Capture the cell that displays the provided text and extract its (X, Y) central coordinate. 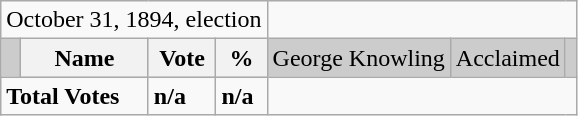
% (242, 58)
Total Votes (75, 96)
Name (85, 58)
Acclaimed (508, 58)
Vote (182, 58)
October 31, 1894, election (134, 20)
George Knowling (358, 58)
